Capture the cell that displays the provided text and extract its (X, Y) central coordinate. 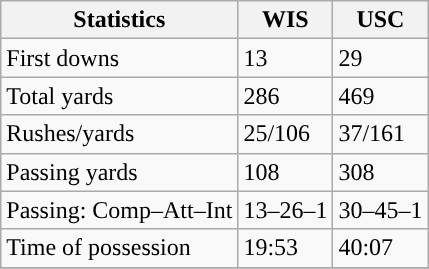
Passing yards (120, 172)
WIS (286, 20)
308 (380, 172)
37/161 (380, 134)
25/106 (286, 134)
30–45–1 (380, 210)
40:07 (380, 248)
Rushes/yards (120, 134)
19:53 (286, 248)
29 (380, 58)
286 (286, 96)
108 (286, 172)
13 (286, 58)
13–26–1 (286, 210)
USC (380, 20)
Statistics (120, 20)
First downs (120, 58)
Time of possession (120, 248)
Passing: Comp–Att–Int (120, 210)
Total yards (120, 96)
469 (380, 96)
